Return (X, Y) of the center of cell containing provided text 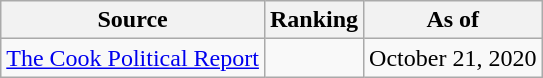
The Cook Political Report (133, 58)
October 21, 2020 (453, 58)
Ranking (314, 20)
Source (133, 20)
As of (453, 20)
